Locate the cell with the specified text and output its [x, y] center coordinate. 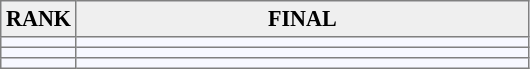
FINAL [302, 19]
RANK [39, 19]
